Extract the (X, Y) coordinate from the center of the cell holding the provided text.  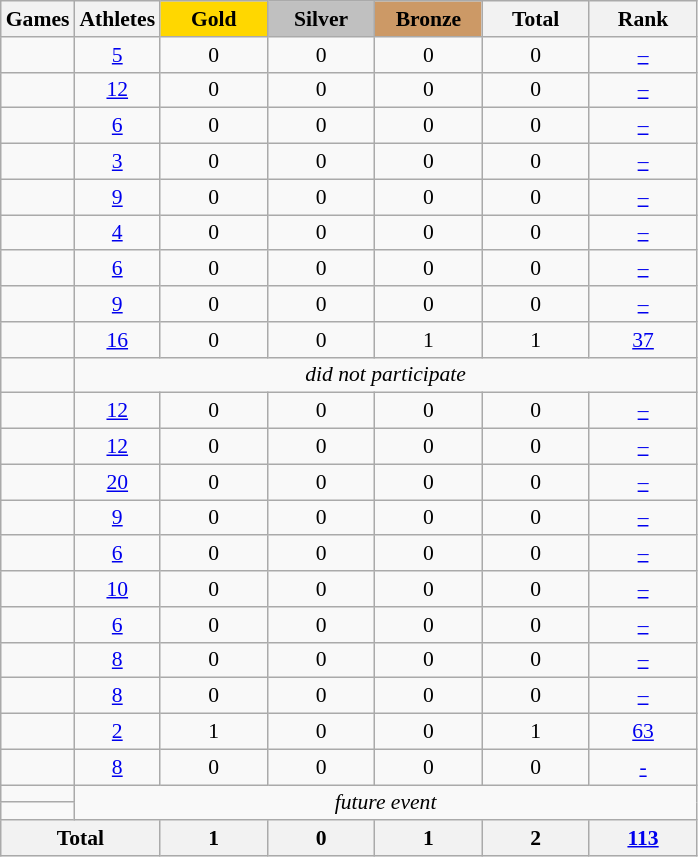
10 (117, 589)
Gold (214, 19)
3 (117, 162)
did not participate (385, 375)
16 (117, 340)
Athletes (117, 19)
113 (642, 839)
future event (385, 803)
Bronze (428, 19)
5 (117, 55)
- (642, 767)
4 (117, 233)
Games (38, 19)
Rank (642, 19)
Silver (320, 19)
63 (642, 732)
37 (642, 340)
20 (117, 482)
